Output the (x, y) coordinate of the center of the cell containing the given text.  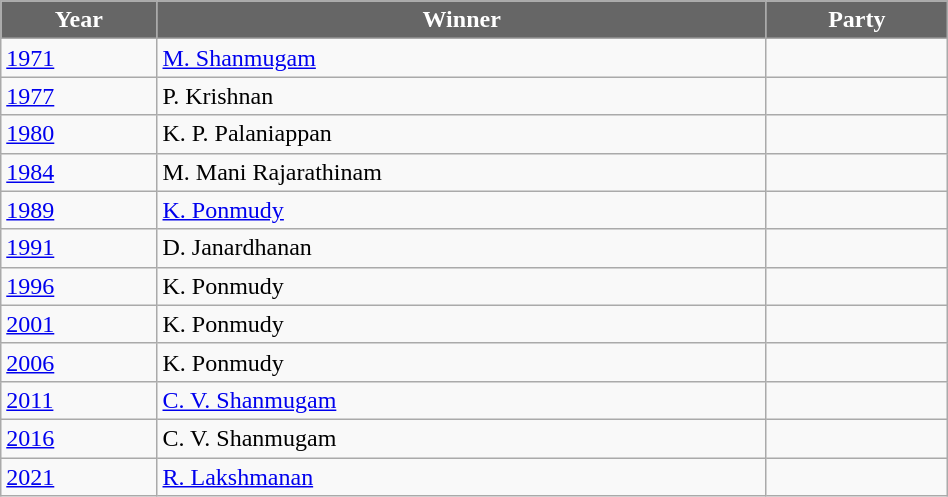
Party (856, 20)
M. Shanmugam (462, 58)
Year (79, 20)
2011 (79, 400)
R. Lakshmanan (462, 477)
1984 (79, 172)
P. Krishnan (462, 96)
M. Mani Rajarathinam (462, 172)
1989 (79, 210)
2001 (79, 324)
Winner (462, 20)
2016 (79, 438)
1971 (79, 58)
1991 (79, 248)
K. P. Palaniappan (462, 134)
D. Janardhanan (462, 248)
1977 (79, 96)
1980 (79, 134)
1996 (79, 286)
2021 (79, 477)
2006 (79, 362)
